Return [x, y] of the center of cell containing provided text 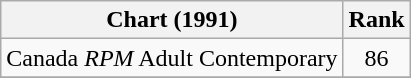
Rank [376, 20]
Chart (1991) [172, 20]
Canada RPM Adult Contemporary [172, 58]
86 [376, 58]
